Determine the (x, y) coordinate at the center of the cell enclosing the given text.  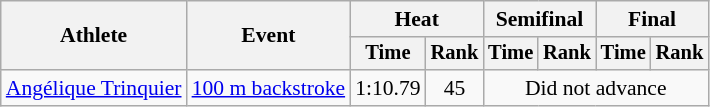
Final (652, 19)
Semifinal (539, 19)
Athlete (94, 36)
100 m backstroke (269, 88)
45 (455, 88)
1:10.79 (388, 88)
Did not advance (596, 88)
Angélique Trinquier (94, 88)
Heat (416, 19)
Event (269, 36)
